Return [x, y] of the center of cell containing provided text 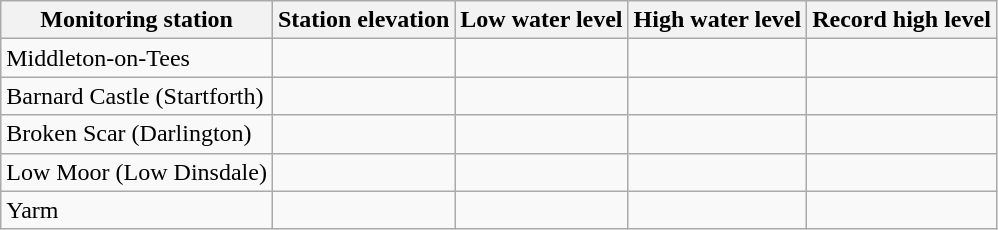
Record high level [902, 20]
Barnard Castle (Startforth) [137, 96]
Low water level [542, 20]
Broken Scar (Darlington) [137, 134]
Station elevation [363, 20]
Low Moor (Low Dinsdale) [137, 172]
Yarm [137, 210]
Monitoring station [137, 20]
High water level [718, 20]
Middleton-on-Tees [137, 58]
